Provide the (x, y) coordinate of the cell's center where the given text is located.  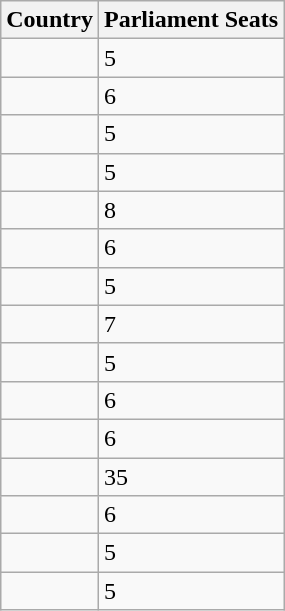
35 (190, 477)
7 (190, 324)
Parliament Seats (190, 20)
8 (190, 210)
Country (50, 20)
